Search for the cell housing the specified text and yield its (x, y) center coordinate. 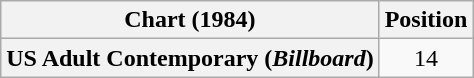
US Adult Contemporary (Billboard) (190, 58)
Chart (1984) (190, 20)
14 (426, 58)
Position (426, 20)
